Determine the [X, Y] coordinate at the center of the cell enclosing the given text.  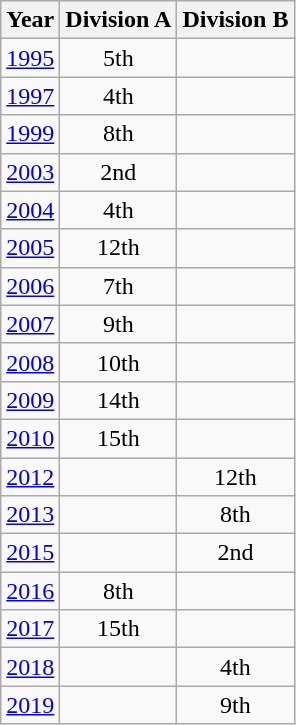
2008 [30, 362]
2013 [30, 515]
2012 [30, 477]
Year [30, 20]
1997 [30, 96]
2009 [30, 400]
2003 [30, 172]
2007 [30, 324]
2019 [30, 705]
1999 [30, 134]
2015 [30, 553]
Division A [118, 20]
Division B [236, 20]
2004 [30, 210]
2017 [30, 629]
10th [118, 362]
7th [118, 286]
1995 [30, 58]
2018 [30, 667]
14th [118, 400]
2006 [30, 286]
2010 [30, 438]
2005 [30, 248]
5th [118, 58]
2016 [30, 591]
